Find where the given text appears and provide that cell's center as (X, Y) coordinate. 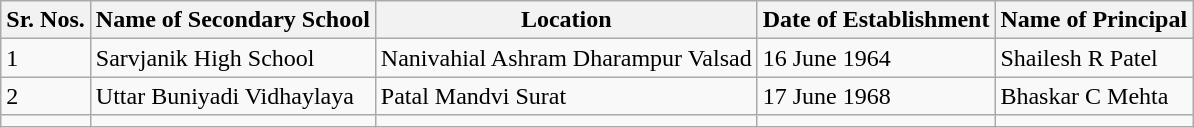
Name of Principal (1094, 20)
Name of Secondary School (232, 20)
Uttar Buniyadi Vidhaylaya (232, 96)
Shailesh R Patel (1094, 58)
Location (566, 20)
17 June 1968 (876, 96)
Bhaskar C Mehta (1094, 96)
16 June 1964 (876, 58)
Nanivahial Ashram Dharampur Valsad (566, 58)
Date of Establishment (876, 20)
1 (46, 58)
Sr. Nos. (46, 20)
Patal Mandvi Surat (566, 96)
Sarvjanik High School (232, 58)
2 (46, 96)
